Detect which cell encompasses the target text, then output its (x, y) center coordinate. 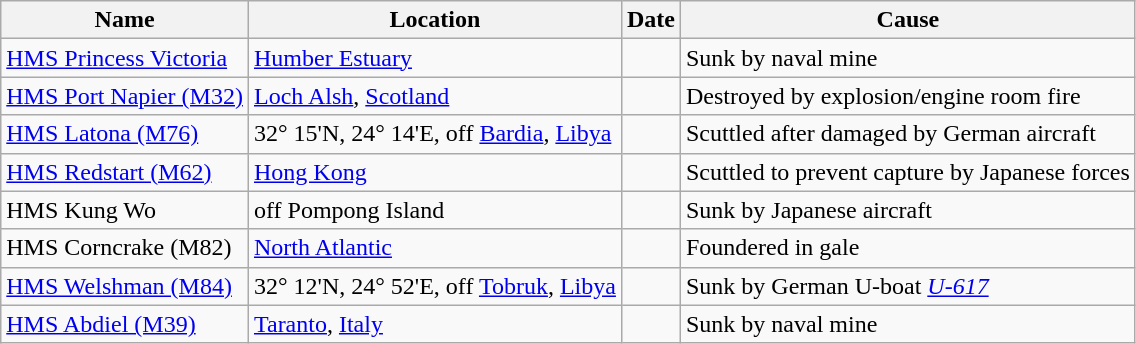
Name (125, 20)
Date (650, 20)
Foundered in gale (908, 248)
Loch Alsh, Scotland (434, 96)
HMS Kung Wo (125, 210)
HMS Corncrake (M82) (125, 248)
Cause (908, 20)
HMS Redstart (M62) (125, 172)
off Pompong Island (434, 210)
HMS Port Napier (M32) (125, 96)
Hong Kong (434, 172)
North Atlantic (434, 248)
32° 15'N, 24° 14'E, off Bardia, Libya (434, 134)
Location (434, 20)
Sunk by German U-boat U-617 (908, 286)
HMS Latona (M76) (125, 134)
HMS Abdiel (M39) (125, 324)
HMS Princess Victoria (125, 58)
Scuttled after damaged by German aircraft (908, 134)
Destroyed by explosion/engine room fire (908, 96)
Humber Estuary (434, 58)
Taranto, Italy (434, 324)
HMS Welshman (M84) (125, 286)
Scuttled to prevent capture by Japanese forces (908, 172)
32° 12'N, 24° 52'E, off Tobruk, Libya (434, 286)
Sunk by Japanese aircraft (908, 210)
